Find where the given text appears and provide that cell's center as [x, y] coordinate. 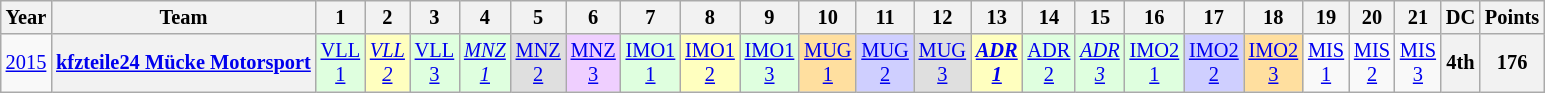
21 [1418, 17]
MIS1 [1326, 63]
MIS2 [1372, 63]
MNZ2 [538, 63]
6 [594, 17]
MNZ1 [485, 63]
IMO12 [710, 63]
IMO22 [1214, 63]
12 [942, 17]
3 [434, 17]
VLL1 [340, 63]
4 [485, 17]
9 [770, 17]
MUG3 [942, 63]
19 [1326, 17]
MNZ3 [594, 63]
17 [1214, 17]
VLL3 [434, 63]
18 [1274, 17]
IMO13 [770, 63]
Team [183, 17]
15 [1100, 17]
Points [1512, 17]
176 [1512, 63]
2 [388, 17]
20 [1372, 17]
ADR1 [997, 63]
14 [1050, 17]
ADR3 [1100, 63]
VLL2 [388, 63]
4th [1460, 63]
ADR2 [1050, 63]
2015 [26, 63]
MUG2 [884, 63]
1 [340, 17]
Year [26, 17]
11 [884, 17]
IMO21 [1155, 63]
kfzteile24 Mücke Motorsport [183, 63]
10 [828, 17]
MUG1 [828, 63]
DC [1460, 17]
IMO23 [1274, 63]
MIS3 [1418, 63]
IMO11 [651, 63]
16 [1155, 17]
8 [710, 17]
7 [651, 17]
13 [997, 17]
5 [538, 17]
